Return [x, y] of the center of cell containing provided text 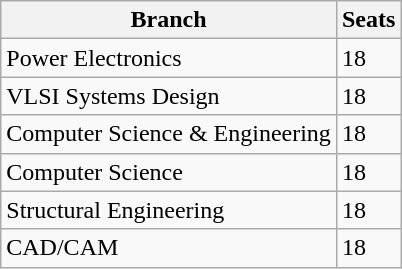
Branch [169, 20]
Computer Science & Engineering [169, 134]
Structural Engineering [169, 210]
Computer Science [169, 172]
CAD/CAM [169, 248]
Power Electronics [169, 58]
Seats [368, 20]
VLSI Systems Design [169, 96]
